Return the (x, y) coordinate for the center point of the cell that contains the specified text.  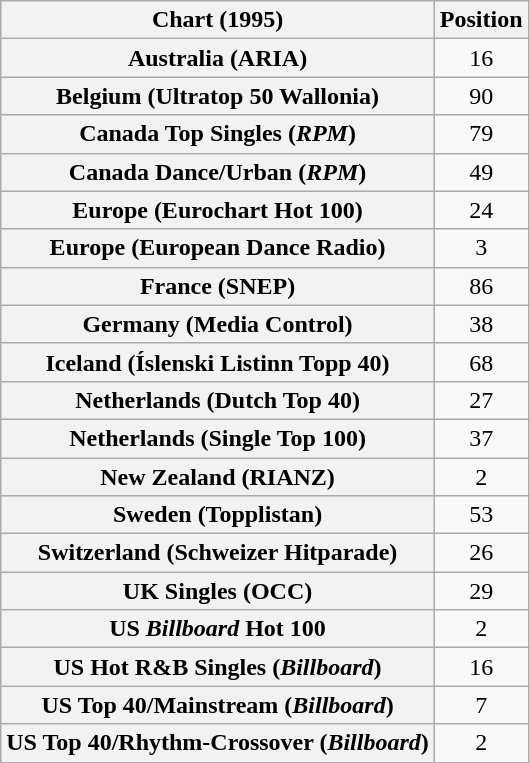
US Billboard Hot 100 (218, 629)
27 (481, 400)
Europe (European Dance Radio) (218, 248)
US Hot R&B Singles (Billboard) (218, 667)
3 (481, 248)
86 (481, 286)
Netherlands (Single Top 100) (218, 438)
Canada Top Singles (RPM) (218, 134)
38 (481, 324)
Chart (1995) (218, 20)
US Top 40/Mainstream (Billboard) (218, 705)
Europe (Eurochart Hot 100) (218, 210)
Australia (ARIA) (218, 58)
Position (481, 20)
90 (481, 96)
Sweden (Topplistan) (218, 515)
Netherlands (Dutch Top 40) (218, 400)
49 (481, 172)
Belgium (Ultratop 50 Wallonia) (218, 96)
Iceland (Íslenski Listinn Topp 40) (218, 362)
Germany (Media Control) (218, 324)
53 (481, 515)
France (SNEP) (218, 286)
New Zealand (RIANZ) (218, 477)
Canada Dance/Urban (RPM) (218, 172)
UK Singles (OCC) (218, 591)
37 (481, 438)
79 (481, 134)
29 (481, 591)
24 (481, 210)
Switzerland (Schweizer Hitparade) (218, 553)
26 (481, 553)
68 (481, 362)
7 (481, 705)
US Top 40/Rhythm-Crossover (Billboard) (218, 743)
